Provide the [x, y] coordinate of the cell's center where the given text is located.  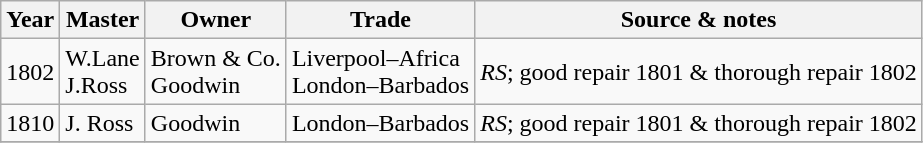
Liverpool–AfricaLondon–Barbados [380, 72]
W.LaneJ.Ross [102, 72]
Master [102, 20]
1810 [30, 123]
J. Ross [102, 123]
Owner [216, 20]
Source & notes [699, 20]
London–Barbados [380, 123]
Goodwin [216, 123]
Year [30, 20]
1802 [30, 72]
Brown & Co.Goodwin [216, 72]
Trade [380, 20]
